Pinpoint the cell where the given text exists, returning its (X, Y) midpoint coordinate. 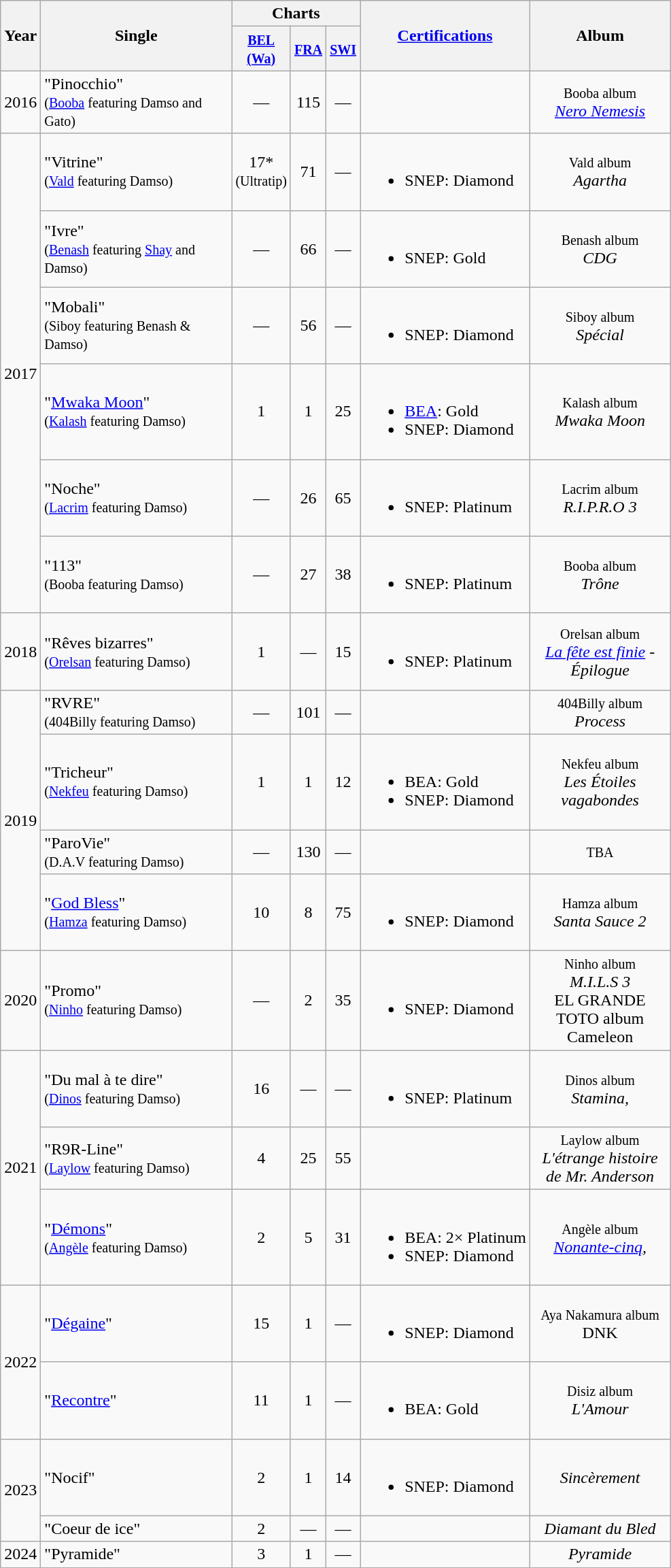
Single (136, 35)
14 (343, 1478)
"Dégaine" (136, 1324)
BEA: 2× PlatinumSNEP: Diamond (445, 1237)
Album (600, 35)
Sincèrement (600, 1478)
Aya Nakamura album DNK (600, 1324)
Kalash album Mwaka Moon (600, 412)
12 (343, 782)
"Nocif" (136, 1478)
"Du mal à te dire"(Dinos featuring Damso) (136, 1088)
101 (308, 712)
27 (308, 574)
4 (261, 1158)
"God Bless"(Hamza featuring Damso) (136, 913)
BEL(Wa) (261, 49)
11 (261, 1400)
Vald album Agartha (600, 171)
2024 (20, 1554)
Certifications (445, 35)
26 (308, 498)
Hamza album Santa Sauce 2 (600, 913)
"Tricheur"(Nekfeu featuring Damso) (136, 782)
"Pyramide" (136, 1554)
"Démons"(Angèle featuring Damso) (136, 1237)
SNEP: Gold (445, 249)
"Ivre"(Benash featuring Shay and Damso) (136, 249)
Year (20, 35)
Siboy album Spécial (600, 325)
2018 (20, 652)
404Billy album Process (600, 712)
Laylow album L'étrange histoire de Mr. Anderson (600, 1158)
"113"(Booba featuring Damso) (136, 574)
"Vitrine"(Vald featuring Damso) (136, 171)
2021 (20, 1167)
2020 (20, 1001)
16 (261, 1088)
2016 (20, 102)
75 (343, 913)
71 (308, 171)
Benash album CDG (600, 249)
65 (343, 498)
17*(Ultratip) (261, 171)
66 (308, 249)
Lacrim album R.I.P.R.O 3 (600, 498)
115 (308, 102)
"Pinocchio"(Booba featuring Damso and Gato) (136, 102)
"Recontre" (136, 1400)
FRA (308, 49)
"Mwaka Moon"(Kalash featuring Damso) (136, 412)
56 (308, 325)
3 (261, 1554)
Diamant du Bled (600, 1529)
"ParoVie"(D.A.V featuring Damso) (136, 852)
"Promo"(Ninho featuring Damso) (136, 1001)
Disiz album L'Amour (600, 1400)
Dinos album Stamina, (600, 1088)
2019 (20, 820)
Ninho album M.I.L.S 3EL GRANDE TOTO album Cameleon (600, 1001)
Nekfeu album Les Étoiles vagabondes (600, 782)
"RVRE"(404Billy featuring Damso) (136, 712)
38 (343, 574)
BEA: Gold (445, 1400)
10 (261, 913)
55 (343, 1158)
TBA (600, 852)
Orelsan album La fête est finie - Épilogue (600, 652)
"R9R-Line"(Laylow featuring Damso) (136, 1158)
8 (308, 913)
2022 (20, 1362)
31 (343, 1237)
130 (308, 852)
"Coeur de ice" (136, 1529)
"Mobali"(Siboy featuring Benash & Damso) (136, 325)
2017 (20, 373)
5 (308, 1237)
"Noche"(Lacrim featuring Damso) (136, 498)
Booba album Nero Nemesis (600, 102)
Pyramide (600, 1554)
Angèle album Nonante-cinq, (600, 1237)
2023 (20, 1490)
Booba album Trône (600, 574)
35 (343, 1001)
SWI (343, 49)
Charts (296, 14)
"Rêves bizarres"(Orelsan featuring Damso) (136, 652)
